Output the [X, Y] coordinate of the center of the cell containing the given text.  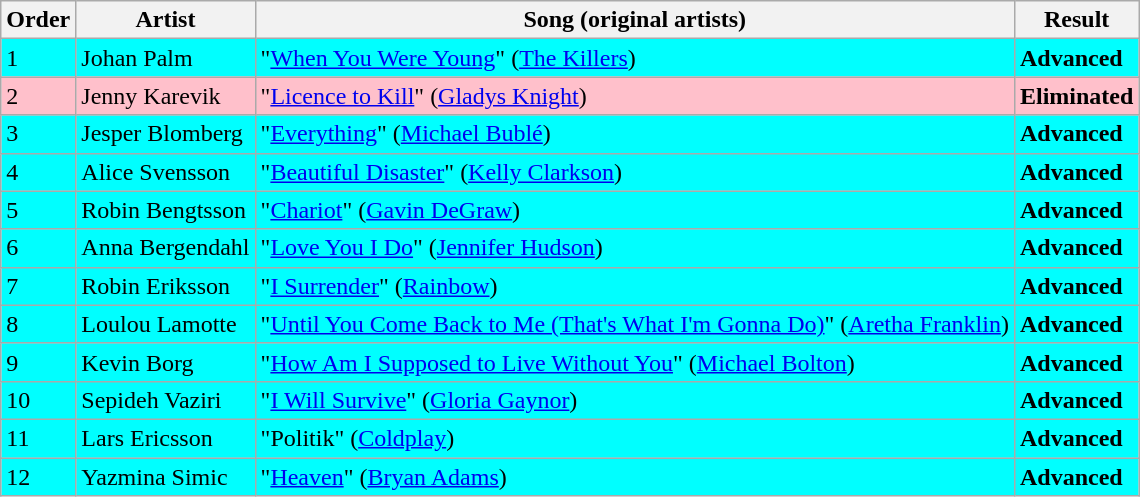
Lars Ericsson [166, 438]
3 [38, 134]
2 [38, 96]
12 [38, 477]
"I Surrender" (Rainbow) [634, 286]
7 [38, 286]
"Love You I Do" (Jennifer Hudson) [634, 248]
9 [38, 362]
10 [38, 400]
8 [38, 324]
Anna Bergendahl [166, 248]
Robin Eriksson [166, 286]
Johan Palm [166, 58]
Jenny Karevik [166, 96]
1 [38, 58]
Sepideh Vaziri [166, 400]
"Politik" (Coldplay) [634, 438]
5 [38, 210]
Alice Svensson [166, 172]
Jesper Blomberg [166, 134]
Song (original artists) [634, 20]
"Chariot" (Gavin DeGraw) [634, 210]
Kevin Borg [166, 362]
"I Will Survive" (Gloria Gaynor) [634, 400]
Robin Bengtsson [166, 210]
"Heaven" (Bryan Adams) [634, 477]
4 [38, 172]
"How Am I Supposed to Live Without You" (Michael Bolton) [634, 362]
Loulou Lamotte [166, 324]
"Licence to Kill" (Gladys Knight) [634, 96]
Eliminated [1076, 96]
Yazmina Simic [166, 477]
"Everything" (Michael Bublé) [634, 134]
11 [38, 438]
Result [1076, 20]
"When You Were Young" (The Killers) [634, 58]
"Until You Come Back to Me (That's What I'm Gonna Do)" (Aretha Franklin) [634, 324]
Artist [166, 20]
6 [38, 248]
"Beautiful Disaster" (Kelly Clarkson) [634, 172]
Order [38, 20]
